Capture the cell that displays the provided text and extract its (x, y) central coordinate. 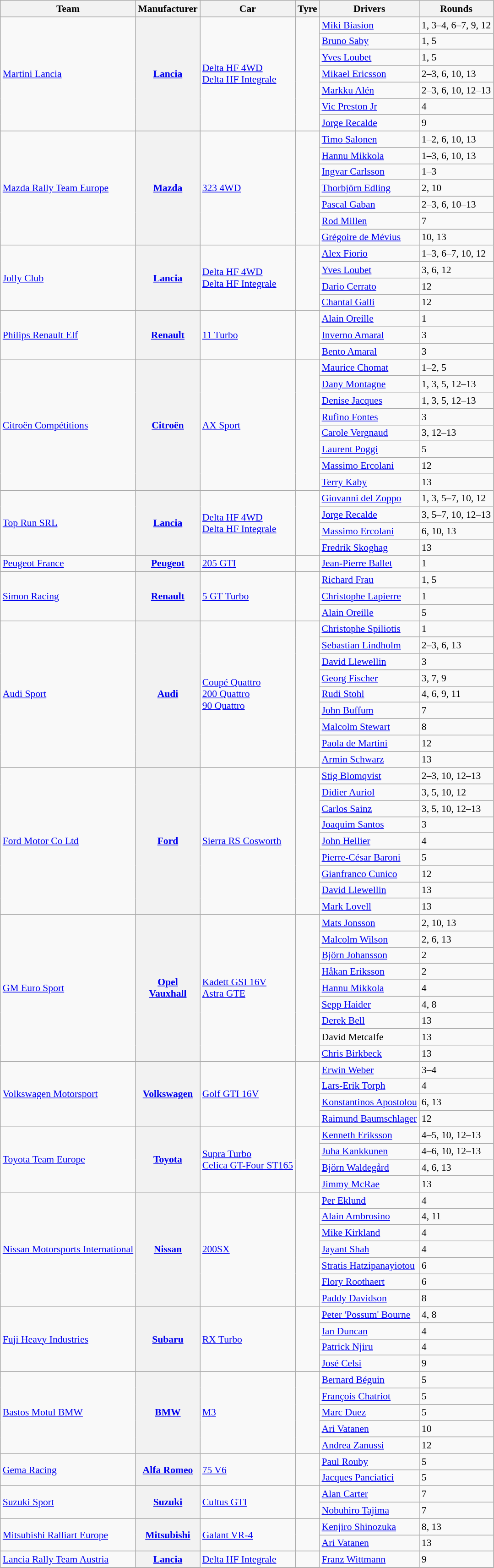
Alan Carter (369, 1494)
Jimmy McRae (369, 1184)
Bernard Béguin (369, 1380)
Alain Ambrosino (369, 1217)
Manufacturer (168, 9)
David Metcalfe (369, 1037)
Paola de Martini (369, 743)
Cultus GTI (248, 1502)
Chris Birkbeck (369, 1053)
Simon Racing (68, 597)
Martini Lancia (68, 74)
Coupé Quattro200 Quattro90 Quattro (248, 695)
5 GT Turbo (248, 597)
Peugeot France (68, 564)
3, 6, 12 (456, 270)
Galant VR-4 (248, 1535)
75 V6 (248, 1470)
Ford Motor Co Ltd (68, 841)
Nissan (168, 1249)
Gema Racing (68, 1470)
4, 6, 13 (456, 1168)
OpelVauxhall (168, 988)
Rudi Stohl (369, 694)
Supra TurboCelica GT-Four ST165 (248, 1159)
Ford (168, 841)
Team (68, 9)
Terry Kaby (369, 482)
RX Turbo (248, 1339)
Håkan Eriksson (369, 972)
Maurice Chomat (369, 368)
Denise Jacques (369, 400)
Philips Renault Elf (68, 335)
Fuji Heavy Industries (68, 1339)
Carlos Sainz (369, 809)
Alfa Romeo (168, 1470)
Thorbjörn Edling (369, 188)
Björn Waldegård (369, 1168)
Nissan Motorsports International (68, 1249)
Suzuki (168, 1502)
Franz Wittmann (369, 1560)
Carole Vergnaud (369, 433)
Kenjiro Shinozuka (369, 1527)
Alex Fiorio (369, 254)
2, 6, 13 (456, 939)
Grégoire de Mévius (369, 237)
Sepp Haider (369, 1004)
3, 5–7, 10, 12–13 (456, 515)
2–3, 6, 10, 12–13 (456, 90)
Vic Preston Jr (369, 107)
Toyota (168, 1159)
10, 13 (456, 237)
Dario Cerrato (369, 286)
Stig Blomqvist (369, 776)
Derek Bell (369, 1021)
Rounds (456, 9)
2–3, 6, 13 (456, 646)
Citroën (168, 425)
Bastos Motul BMW (68, 1413)
BMW (168, 1413)
3–4 (456, 1070)
Tyre (307, 9)
Citroën Compétitions (68, 425)
José Celsi (369, 1364)
Björn Johansson (369, 955)
Paddy Davidson (369, 1299)
Marc Duez (369, 1413)
3, 12–13 (456, 433)
Paul Rouby (369, 1462)
Mazda Rally Team Europe (68, 188)
200SX (248, 1249)
10 (456, 1429)
Ian Duncan (369, 1331)
Ingvar Carlsson (369, 172)
Flory Roothaert (369, 1282)
Giovanni del Zoppo (369, 499)
Subaru (168, 1339)
Jacques Panciatici (369, 1478)
3, 7, 9 (456, 678)
Rod Millen (369, 221)
Peugeot (168, 564)
Kadett GSI 16VAstra GTE (248, 988)
Mitsubishi Ralliart Europe (68, 1535)
Lancia Rally Team Austria (68, 1560)
Rufino Fontes (369, 417)
2, 10 (456, 188)
Nobuhiro Tajima (369, 1511)
Andrea Zanussi (369, 1445)
323 4WD (248, 188)
Sierra RS Cosworth (248, 841)
3, 5, 10, 12 (456, 792)
Timo Salonen (369, 139)
Georg Fischer (369, 678)
Jolly Club (68, 278)
Mitsubishi (168, 1535)
Didier Auriol (369, 792)
4–6, 10, 12–13 (456, 1151)
2–3, 10, 12–13 (456, 776)
2–3, 6, 10–13 (456, 205)
Audi Sport (68, 695)
1–2, 6, 10, 13 (456, 139)
Richard Frau (369, 580)
Bruno Saby (369, 41)
Pierre-César Baroni (369, 858)
Golf GTI 16V (248, 1094)
Toyota Team Europe (68, 1159)
Raimund Baumschlager (369, 1119)
Joaquim Santos (369, 825)
Top Run SRL (68, 523)
Gianfranco Cunico (369, 874)
Fredrik Skoghag (369, 548)
Bento Amaral (369, 351)
Chantal Galli (369, 302)
Kenneth Eriksson (369, 1135)
Mark Lovell (369, 907)
Volkswagen (168, 1094)
Christophe Lapierre (369, 597)
Erwin Weber (369, 1070)
4–5, 10, 12–13 (456, 1135)
John Buffum (369, 711)
Mikael Ericsson (369, 74)
4, 6, 9, 11 (456, 694)
Suzuki Sport (68, 1502)
Armin Schwarz (369, 760)
1–3, 6–7, 10, 12 (456, 254)
Konstantinos Apostolou (369, 1102)
Juha Kankkunen (369, 1151)
Mazda (168, 188)
Sebastian Lindholm (369, 646)
11 Turbo (248, 335)
François Chatriot (369, 1396)
6, 10, 13 (456, 531)
1, 3–4, 6–7, 9, 12 (456, 25)
4, 11 (456, 1217)
GM Euro Sport (68, 988)
Audi (168, 695)
Volkswagen Motorsport (68, 1094)
3, 5, 10, 12–13 (456, 809)
2–3, 6, 10, 13 (456, 74)
Stratis Hatzipanayiotou (369, 1266)
1–2, 5 (456, 368)
205 GTI (248, 564)
Christophe Spiliotis (369, 629)
Mats Jonsson (369, 923)
Markku Alén (369, 90)
8, 13 (456, 1527)
Mike Kirkland (369, 1233)
Pascal Gaban (369, 205)
2, 10, 13 (456, 923)
Per Eklund (369, 1201)
1–3 (456, 172)
Laurent Poggi (369, 450)
Delta HF Integrale (248, 1560)
Malcolm Wilson (369, 939)
1–3, 6, 10, 13 (456, 156)
AX Sport (248, 425)
Jayant Shah (369, 1250)
Peter 'Possum' Bourne (369, 1315)
Inverno Amaral (369, 335)
M3 (248, 1413)
Malcolm Stewart (369, 727)
1, 3, 5–7, 10, 12 (456, 499)
Drivers (369, 9)
6, 13 (456, 1102)
Car (248, 9)
Jean-Pierre Ballet (369, 564)
Miki Biasion (369, 25)
Lars-Erik Torph (369, 1086)
John Hellier (369, 841)
Dany Montagne (369, 384)
Patrick Njiru (369, 1347)
